For the text-containing cell, return its midpoint in [x, y] coordinate format. 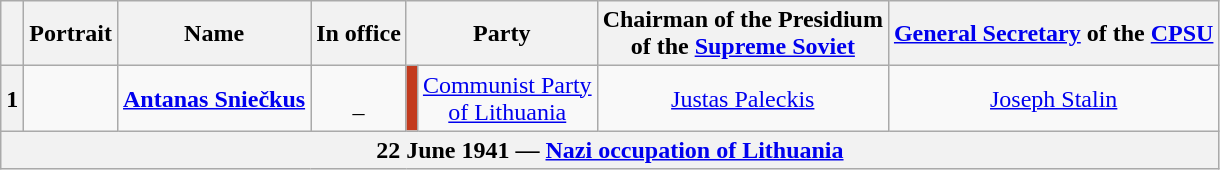
Name [214, 34]
Party [502, 34]
22 June 1941 — Nazi occupation of Lithuania [610, 150]
Chairman of the Presidium of the Supreme Soviet [742, 34]
Communist Party of Lithuania [507, 98]
General Secretary of the CPSU [1054, 34]
In office [359, 34]
Joseph Stalin [1054, 98]
1 [12, 98]
Justas Paleckis [742, 98]
– [359, 98]
Portrait [71, 34]
Antanas Sniečkus [214, 98]
